Output the [X, Y] coordinate of the center of the cell containing the given text.  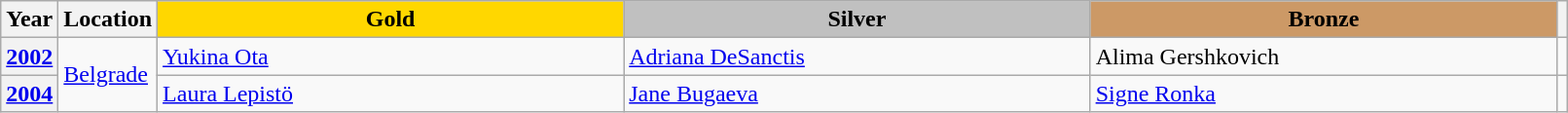
Laura Lepistö [391, 94]
Belgrade [108, 75]
Alima Gershkovich [1324, 56]
Location [108, 19]
Jane Bugaeva [857, 94]
2004 [29, 94]
Bronze [1324, 19]
Year [29, 19]
Silver [857, 19]
Gold [391, 19]
Yukina Ota [391, 56]
2002 [29, 56]
Signe Ronka [1324, 94]
Adriana DeSanctis [857, 56]
